Search for the cell housing the specified text and yield its (X, Y) center coordinate. 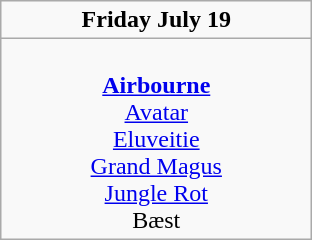
Airbourne Avatar Eluveitie Grand Magus Jungle Rot Bæst (156, 139)
Friday July 19 (156, 20)
